Pinpoint the cell where the given text exists, returning its [x, y] midpoint coordinate. 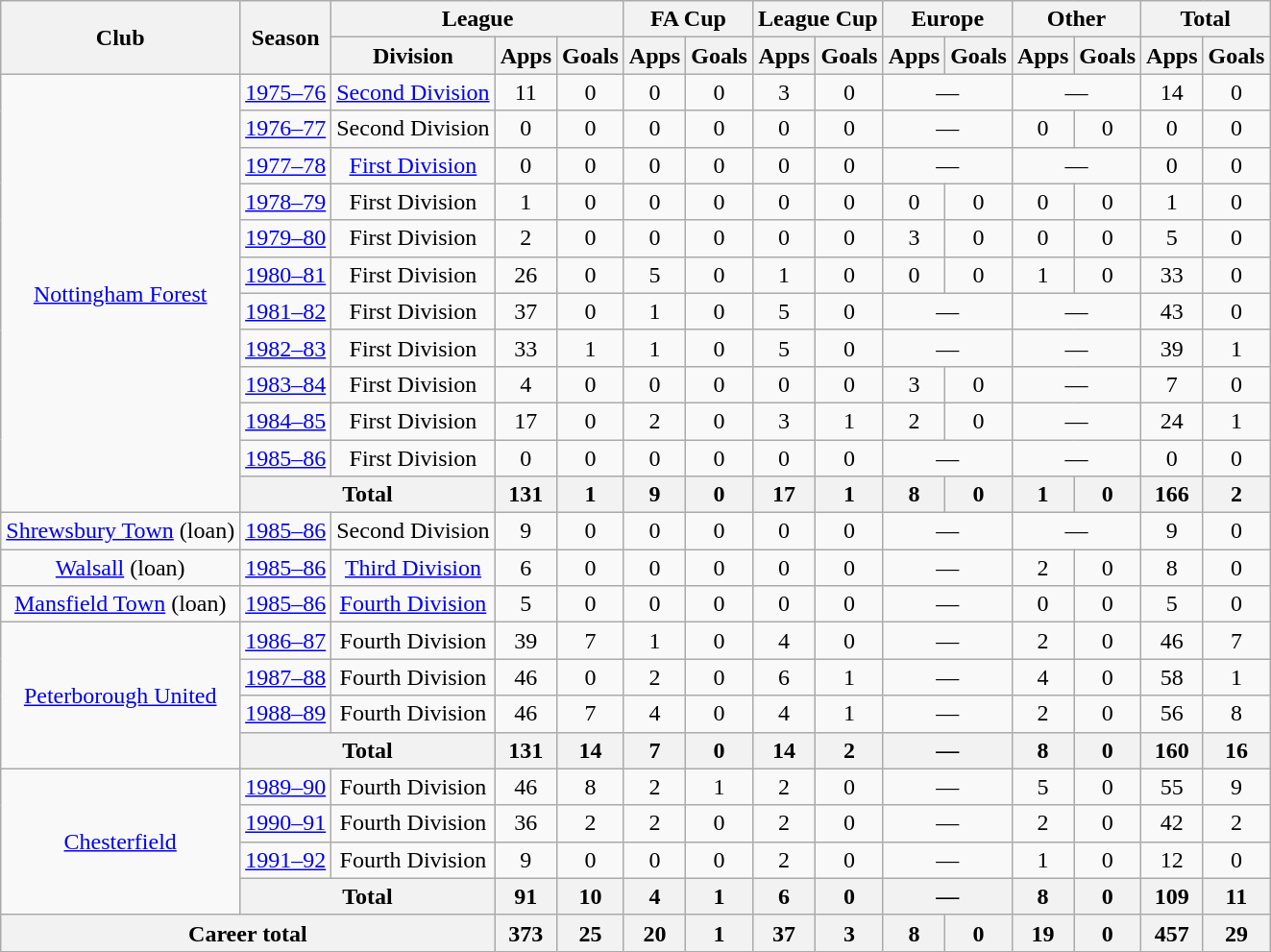
12 [1172, 860]
43 [1172, 311]
373 [526, 933]
160 [1172, 750]
1990–91 [286, 823]
Europe [947, 19]
1986–87 [286, 641]
1978–79 [286, 202]
Division [413, 56]
166 [1172, 495]
457 [1172, 933]
Shrewsbury Town (loan) [121, 531]
19 [1042, 933]
1976–77 [286, 129]
Season [286, 37]
Peterborough United [121, 696]
Club [121, 37]
109 [1172, 896]
56 [1172, 714]
36 [526, 823]
24 [1172, 421]
Chesterfield [121, 842]
Walsall (loan) [121, 568]
58 [1172, 677]
1984–85 [286, 421]
1983–84 [286, 384]
25 [591, 933]
Nottingham Forest [121, 294]
1979–80 [286, 238]
26 [526, 275]
1987–88 [286, 677]
42 [1172, 823]
29 [1236, 933]
1981–82 [286, 311]
1982–83 [286, 348]
Career total [248, 933]
Mansfield Town (loan) [121, 604]
16 [1236, 750]
1989–90 [286, 787]
Other [1076, 19]
1980–81 [286, 275]
1988–89 [286, 714]
League Cup [818, 19]
10 [591, 896]
55 [1172, 787]
1977–78 [286, 165]
1975–76 [286, 92]
1991–92 [286, 860]
FA Cup [688, 19]
91 [526, 896]
Third Division [413, 568]
League [478, 19]
20 [654, 933]
